Extract the (x, y) coordinate from the center of the cell holding the provided text.  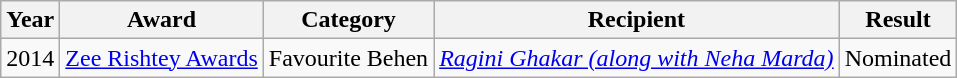
Recipient (636, 20)
Zee Rishtey Awards (162, 58)
Year (30, 20)
2014 (30, 58)
Nominated (898, 58)
Category (348, 20)
Award (162, 20)
Result (898, 20)
Ragini Ghakar (along with Neha Marda) (636, 58)
Favourite Behen (348, 58)
